Output the [X, Y] coordinate of the center of the cell containing the given text.  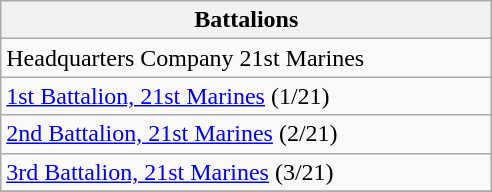
3rd Battalion, 21st Marines (3/21) [246, 172]
Battalions [246, 20]
2nd Battalion, 21st Marines (2/21) [246, 134]
Headquarters Company 21st Marines [246, 58]
1st Battalion, 21st Marines (1/21) [246, 96]
